Search for the cell housing the specified text and yield its (x, y) center coordinate. 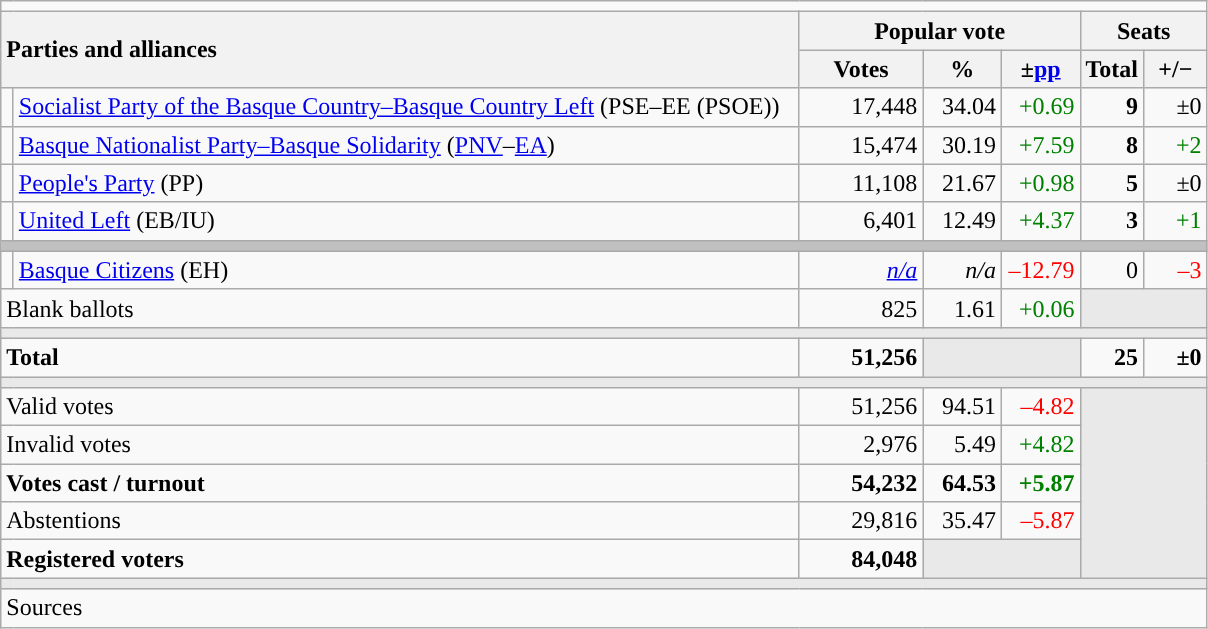
9 (1112, 107)
Valid votes (400, 407)
3 (1112, 221)
Abstentions (400, 521)
54,232 (861, 483)
Invalid votes (400, 445)
+0.98 (1040, 183)
2,976 (861, 445)
People's Party (PP) (406, 183)
Basque Citizens (EH) (406, 270)
Blank ballots (400, 308)
64.53 (962, 483)
–3 (1176, 270)
–4.82 (1040, 407)
Votes (861, 69)
±pp (1040, 69)
11,108 (861, 183)
5 (1112, 183)
+2 (1176, 145)
+/− (1176, 69)
1.61 (962, 308)
34.04 (962, 107)
8 (1112, 145)
Sources (604, 608)
15,474 (861, 145)
United Left (EB/IU) (406, 221)
Registered voters (400, 559)
+4.37 (1040, 221)
Seats (1144, 31)
Popular vote (940, 31)
6,401 (861, 221)
21.67 (962, 183)
17,448 (861, 107)
30.19 (962, 145)
12.49 (962, 221)
+0.06 (1040, 308)
+5.87 (1040, 483)
% (962, 69)
Votes cast / turnout (400, 483)
25 (1112, 357)
Socialist Party of the Basque Country–Basque Country Left (PSE–EE (PSOE)) (406, 107)
+1 (1176, 221)
+0.69 (1040, 107)
84,048 (861, 559)
Parties and alliances (400, 50)
29,816 (861, 521)
+4.82 (1040, 445)
–12.79 (1040, 270)
825 (861, 308)
5.49 (962, 445)
94.51 (962, 407)
0 (1112, 270)
+7.59 (1040, 145)
Basque Nationalist Party–Basque Solidarity (PNV–EA) (406, 145)
–5.87 (1040, 521)
35.47 (962, 521)
